Output the [x, y] coordinate of the center of the cell containing the given text.  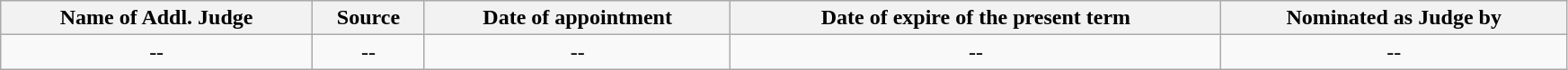
Source [368, 18]
Date of expire of the present term [976, 18]
Date of appointment [577, 18]
Nominated as Judge by [1395, 18]
Name of Addl. Judge [156, 18]
